Return (x, y) of the center of cell containing provided text 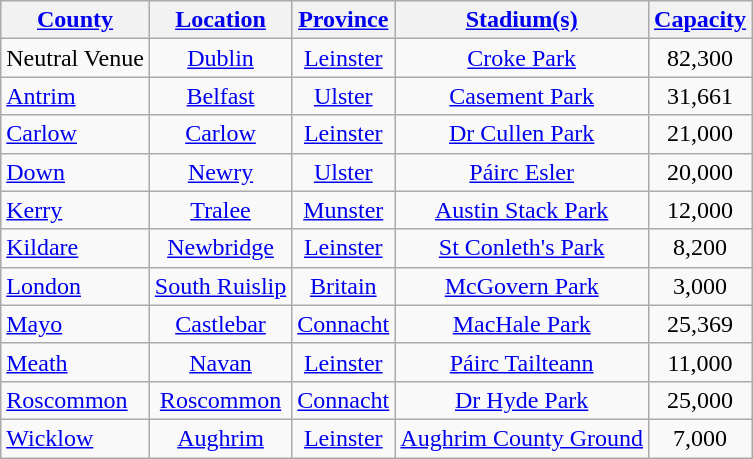
Stadium(s) (522, 20)
Capacity (700, 20)
3,000 (700, 286)
25,369 (700, 324)
Dr Hyde Park (522, 400)
McGovern Park (522, 286)
MacHale Park (522, 324)
Dr Cullen Park (522, 134)
Austin Stack Park (522, 210)
Kildare (76, 248)
Meath (76, 362)
Newbridge (220, 248)
31,661 (700, 96)
Antrim (76, 96)
8,200 (700, 248)
21,000 (700, 134)
Páirc Tailteann (522, 362)
12,000 (700, 210)
Belfast (220, 96)
Province (344, 20)
Páirc Esler (522, 172)
25,000 (700, 400)
Castlebar (220, 324)
11,000 (700, 362)
Munster (344, 210)
Kerry (76, 210)
Neutral Venue (76, 58)
Dublin (220, 58)
St Conleth's Park (522, 248)
20,000 (700, 172)
South Ruislip (220, 286)
Britain (344, 286)
Tralee (220, 210)
Aughrim County Ground (522, 438)
County (76, 20)
Casement Park (522, 96)
Wicklow (76, 438)
Navan (220, 362)
7,000 (700, 438)
Down (76, 172)
82,300 (700, 58)
Location (220, 20)
Croke Park (522, 58)
Newry (220, 172)
London (76, 286)
Mayo (76, 324)
Aughrim (220, 438)
